Determine the (X, Y) coordinate at the center of the cell enclosing the given text.  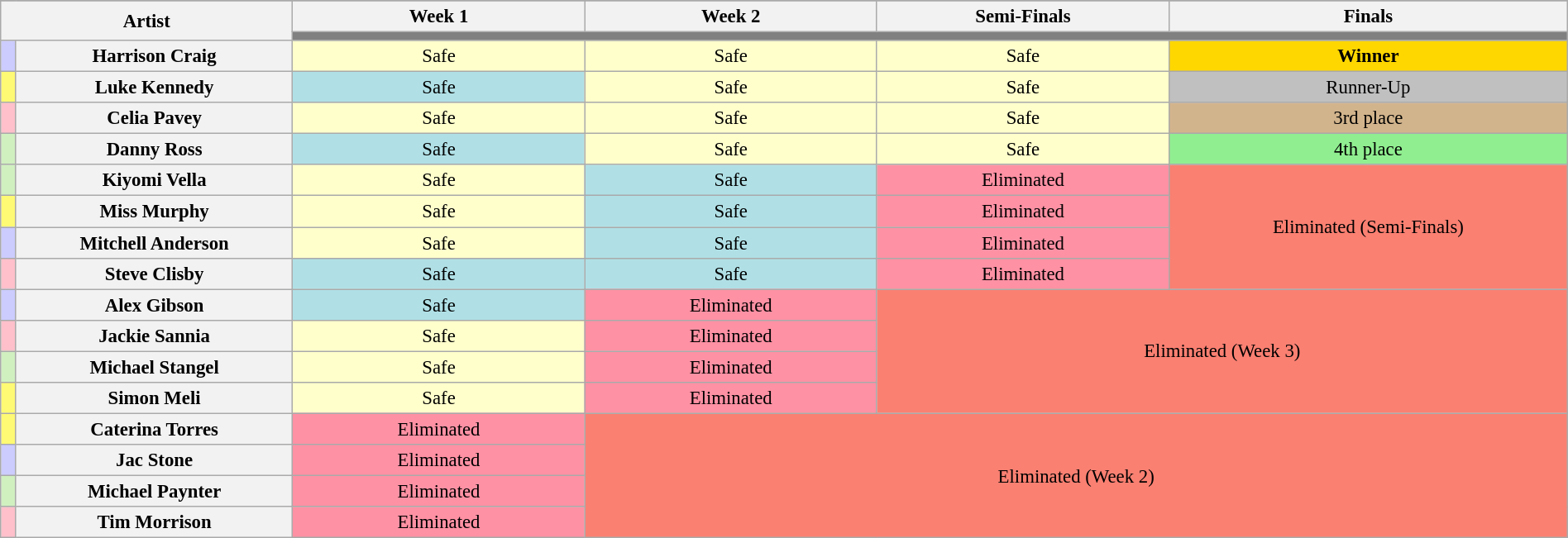
Eliminated (Semi-Finals) (1369, 227)
Luke Kennedy (154, 88)
Miss Murphy (154, 212)
Winner (1369, 56)
Caterina Torres (154, 429)
Michael Paynter (154, 491)
Jackie Sannia (154, 336)
3rd place (1369, 118)
Semi-Finals (1022, 17)
Artist (147, 21)
Jac Stone (154, 460)
Week 2 (731, 17)
Eliminated (Week 2) (1076, 475)
Kiyomi Vella (154, 181)
Runner-Up (1369, 88)
4th place (1369, 150)
Eliminated (Week 3) (1222, 351)
Alex Gibson (154, 305)
Tim Morrison (154, 522)
Danny Ross (154, 150)
Harrison Craig (154, 56)
Mitchell Anderson (154, 243)
Celia Pavey (154, 118)
Week 1 (438, 17)
Simon Meli (154, 398)
Michael Stangel (154, 367)
Steve Clisby (154, 274)
Finals (1369, 17)
